Extract the [x, y] coordinate from the center of the cell holding the provided text.  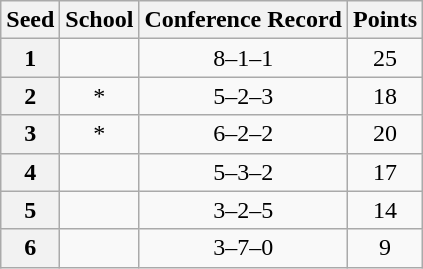
3–7–0 [244, 248]
5–2–3 [244, 96]
9 [384, 248]
17 [384, 172]
6–2–2 [244, 134]
School [100, 20]
5 [30, 210]
1 [30, 58]
5–3–2 [244, 172]
8–1–1 [244, 58]
Conference Record [244, 20]
20 [384, 134]
18 [384, 96]
Points [384, 20]
3 [30, 134]
4 [30, 172]
2 [30, 96]
25 [384, 58]
3–2–5 [244, 210]
Seed [30, 20]
14 [384, 210]
6 [30, 248]
